Identify which cell holds the provided text, then report its (X, Y) central coordinate. 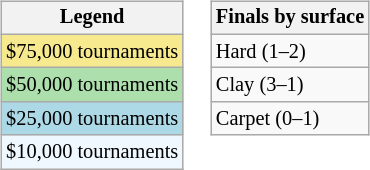
$25,000 tournaments (92, 119)
Carpet (0–1) (290, 119)
$75,000 tournaments (92, 51)
$10,000 tournaments (92, 152)
Hard (1–2) (290, 51)
Clay (3–1) (290, 85)
$50,000 tournaments (92, 85)
Finals by surface (290, 18)
Legend (92, 18)
